For the text-containing cell, return its midpoint in (x, y) coordinate format. 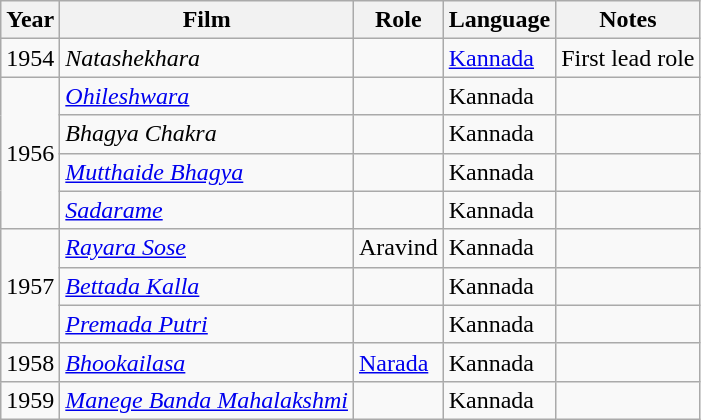
Sadarame (207, 210)
Year (30, 20)
Aravind (398, 248)
Narada (398, 362)
Notes (628, 20)
Natashekhara (207, 58)
Bhookailasa (207, 362)
1954 (30, 58)
1959 (30, 400)
1957 (30, 286)
Mutthaide Bhagya (207, 172)
Premada Putri (207, 324)
Rayara Sose (207, 248)
Ohileshwara (207, 96)
Bhagya Chakra (207, 134)
Bettada Kalla (207, 286)
Manege Banda Mahalakshmi (207, 400)
1958 (30, 362)
Role (398, 20)
1956 (30, 153)
First lead role (628, 58)
Film (207, 20)
Language (499, 20)
